Pinpoint the cell where the given text exists, returning its (X, Y) midpoint coordinate. 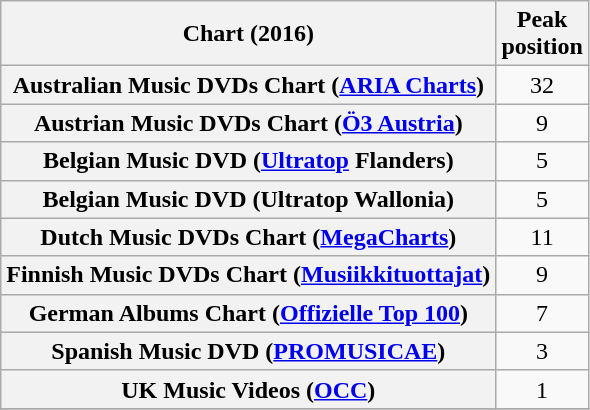
Chart (2016) (248, 34)
German Albums Chart (Offizielle Top 100) (248, 313)
Australian Music DVDs Chart (ARIA Charts) (248, 85)
32 (542, 85)
Peakposition (542, 34)
Austrian Music DVDs Chart (Ö3 Austria) (248, 123)
Spanish Music DVD (PROMUSICAE) (248, 351)
Dutch Music DVDs Chart (MegaCharts) (248, 237)
Belgian Music DVD (Ultratop Wallonia) (248, 199)
11 (542, 237)
UK Music Videos (OCC) (248, 389)
7 (542, 313)
3 (542, 351)
1 (542, 389)
Belgian Music DVD (Ultratop Flanders) (248, 161)
Finnish Music DVDs Chart (Musiikkituottajat) (248, 275)
